Find where the given text appears and provide that cell's center as [X, Y] coordinate. 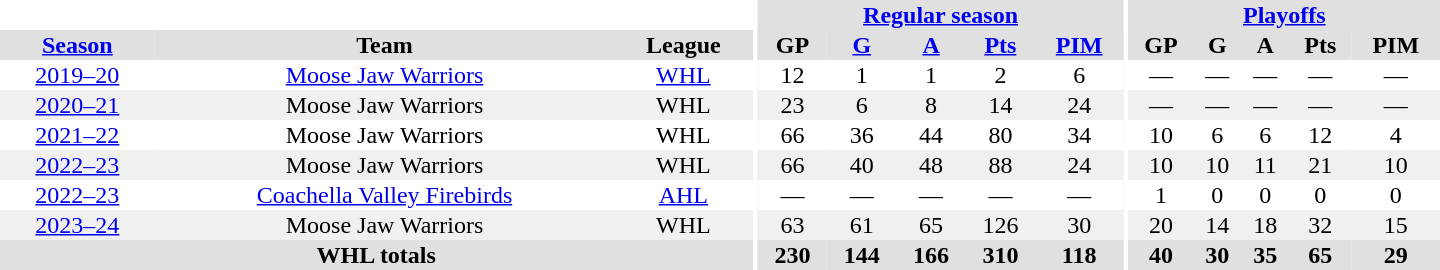
2020–21 [78, 105]
2 [1000, 75]
Coachella Valley Firebirds [385, 195]
63 [792, 225]
29 [1396, 255]
Regular season [941, 15]
21 [1320, 165]
44 [930, 135]
126 [1000, 225]
2023–24 [78, 225]
WHL totals [376, 255]
2021–22 [78, 135]
11 [1265, 165]
61 [862, 225]
35 [1265, 255]
League [683, 45]
23 [792, 105]
Team [385, 45]
AHL [683, 195]
Season [78, 45]
20 [1162, 225]
48 [930, 165]
15 [1396, 225]
32 [1320, 225]
2019–20 [78, 75]
8 [930, 105]
18 [1265, 225]
4 [1396, 135]
Playoffs [1284, 15]
166 [930, 255]
34 [1079, 135]
230 [792, 255]
310 [1000, 255]
36 [862, 135]
80 [1000, 135]
144 [862, 255]
88 [1000, 165]
118 [1079, 255]
